Return the [X, Y] coordinate for the center point of the cell that contains the specified text.  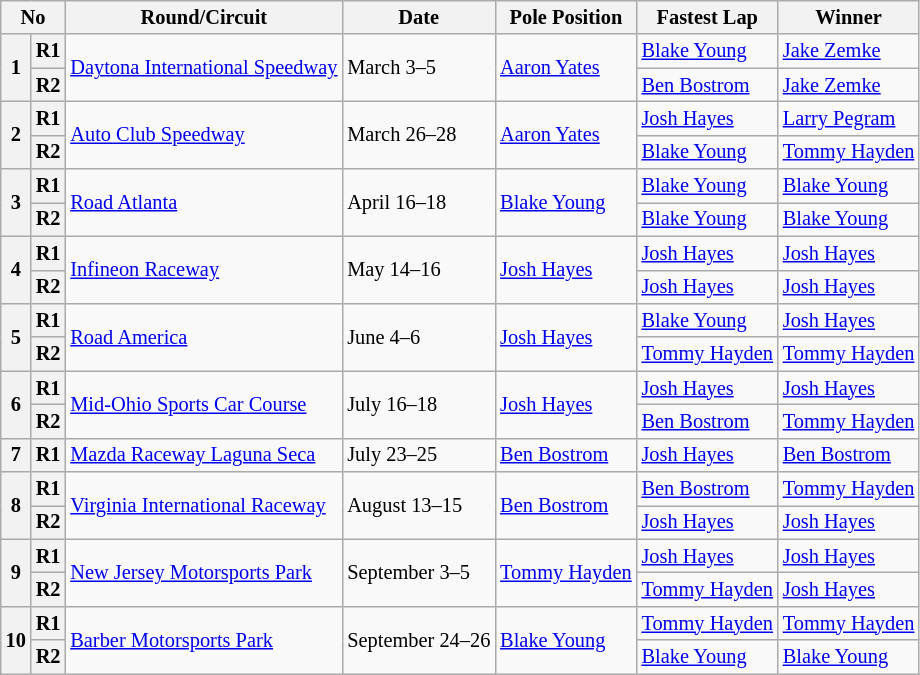
July 16–18 [418, 404]
Mazda Raceway Laguna Seca [204, 455]
8 [16, 506]
Infineon Raceway [204, 270]
9 [16, 572]
Virginia International Raceway [204, 506]
10 [16, 640]
Round/Circuit [204, 17]
5 [16, 336]
Winner [848, 17]
7 [16, 455]
New Jersey Motorsports Park [204, 572]
2 [16, 134]
No [34, 17]
September 24–26 [418, 640]
Date [418, 17]
Barber Motorsports Park [204, 640]
July 23–25 [418, 455]
May 14–16 [418, 270]
Fastest Lap [708, 17]
Mid-Ohio Sports Car Course [204, 404]
4 [16, 270]
March 26–28 [418, 134]
April 16–18 [418, 202]
3 [16, 202]
Road Atlanta [204, 202]
6 [16, 404]
June 4–6 [418, 336]
March 3–5 [418, 68]
Pole Position [566, 17]
Daytona International Speedway [204, 68]
September 3–5 [418, 572]
Auto Club Speedway [204, 134]
1 [16, 68]
August 13–15 [418, 506]
Larry Pegram [848, 118]
Road America [204, 336]
